Pinpoint the cell where the given text exists, returning its (X, Y) midpoint coordinate. 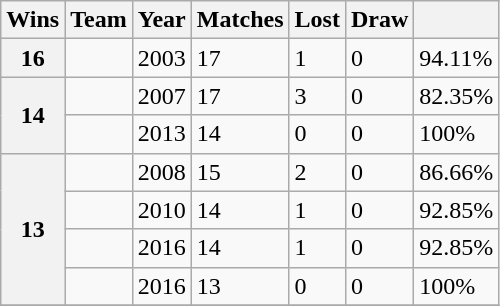
2 (317, 172)
Wins (33, 20)
Lost (317, 20)
Year (162, 20)
15 (240, 172)
2007 (162, 96)
94.11% (456, 58)
82.35% (456, 96)
2013 (162, 134)
3 (317, 96)
Team (99, 20)
2003 (162, 58)
2010 (162, 210)
Matches (240, 20)
Draw (379, 20)
16 (33, 58)
2008 (162, 172)
86.66% (456, 172)
